Return the [X, Y] coordinate for the center point of the cell that contains the specified text.  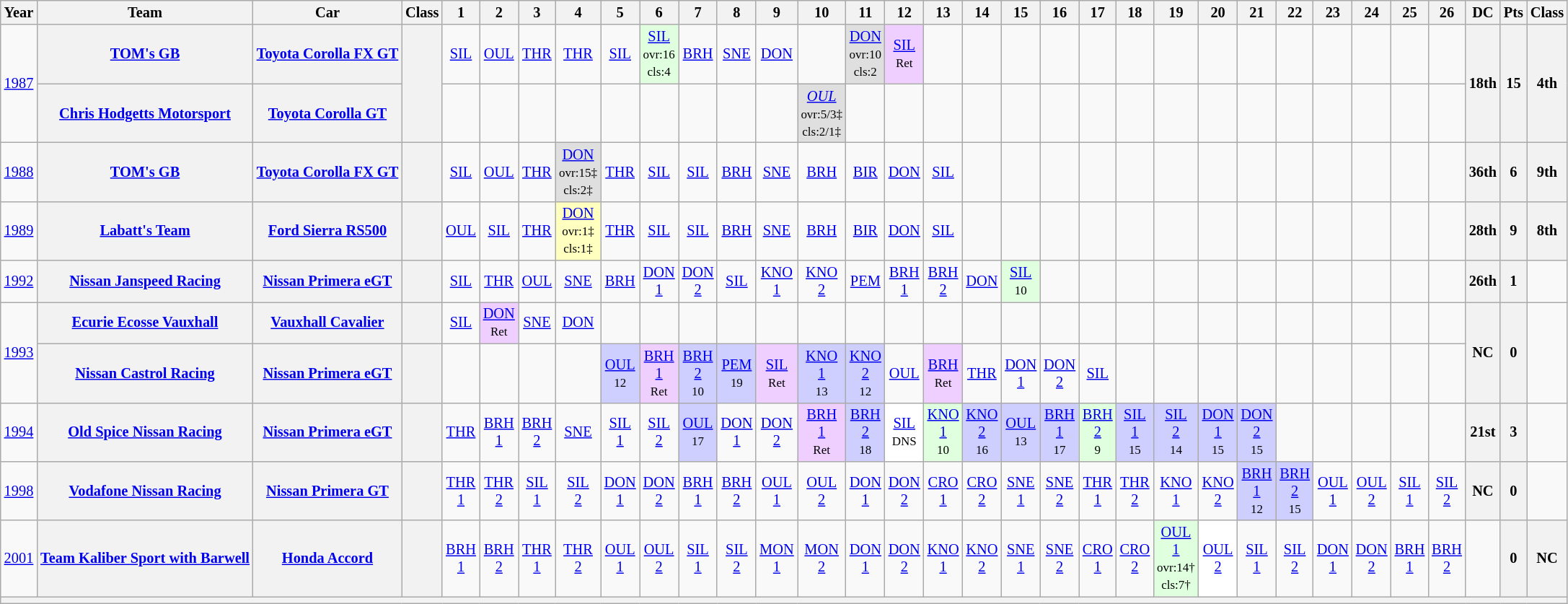
2001 [19, 559]
Vauxhall Cavalier [327, 323]
7 [698, 12]
14 [982, 12]
PEM19 [736, 373]
DON115 [1218, 432]
4th [1547, 84]
Chris Hodgetts Motorsport [145, 113]
28th [1483, 231]
DONovr:10cls:2 [866, 54]
DC [1483, 12]
SIL10 [1021, 281]
Toyota Corolla GT [327, 113]
OUL13 [1021, 432]
KNO113 [822, 373]
19 [1176, 12]
DONovr:1‡cls:1‡ [578, 231]
9th [1547, 172]
Year [19, 12]
24 [1372, 12]
1994 [19, 432]
18th [1483, 84]
18 [1135, 12]
Labatt's Team [145, 231]
OUL12 [620, 373]
1998 [19, 491]
Vodafone Nissan Racing [145, 491]
13 [943, 12]
Honda Accord [327, 559]
1993 [19, 352]
2 [499, 12]
Old Spice Nissan Racing [145, 432]
36th [1483, 172]
22 [1295, 12]
BRH117 [1060, 432]
BRH29 [1098, 432]
SIL115 [1135, 432]
10 [822, 12]
21st [1483, 432]
20 [1218, 12]
BRH215 [1295, 491]
SIL214 [1176, 432]
Team [145, 12]
OULovr:5/3‡cls:2/1‡ [822, 113]
OUL1ovr:14†cls:7† [1176, 559]
OUL17 [698, 432]
KNO216 [982, 432]
1988 [19, 172]
KNO212 [866, 373]
Nissan Castrol Racing [145, 373]
1989 [19, 231]
Car [327, 12]
SILDNS [904, 432]
23 [1333, 12]
26 [1447, 12]
BRH112 [1257, 491]
BRH218 [866, 432]
SILovr:16cls:4 [659, 54]
BRHRet [943, 373]
12 [904, 12]
1987 [19, 84]
26th [1483, 281]
DON215 [1257, 432]
MON2 [822, 559]
DONRet [499, 323]
PEM [866, 281]
MON1 [776, 559]
25 [1410, 12]
8 [736, 12]
8th [1547, 231]
11 [866, 12]
16 [1060, 12]
17 [1098, 12]
5 [620, 12]
21 [1257, 12]
Ecurie Ecosse Vauxhall [145, 323]
Ford Sierra RS500 [327, 231]
Pts [1513, 12]
BRH210 [698, 373]
KNO110 [943, 432]
DONovr:15‡cls:2‡ [578, 172]
4 [578, 12]
Team Kaliber Sport with Barwell [145, 559]
1992 [19, 281]
Nissan Janspeed Racing [145, 281]
Nissan Primera GT [327, 491]
